Return the [X, Y] coordinate for the center point of the cell that contains the specified text.  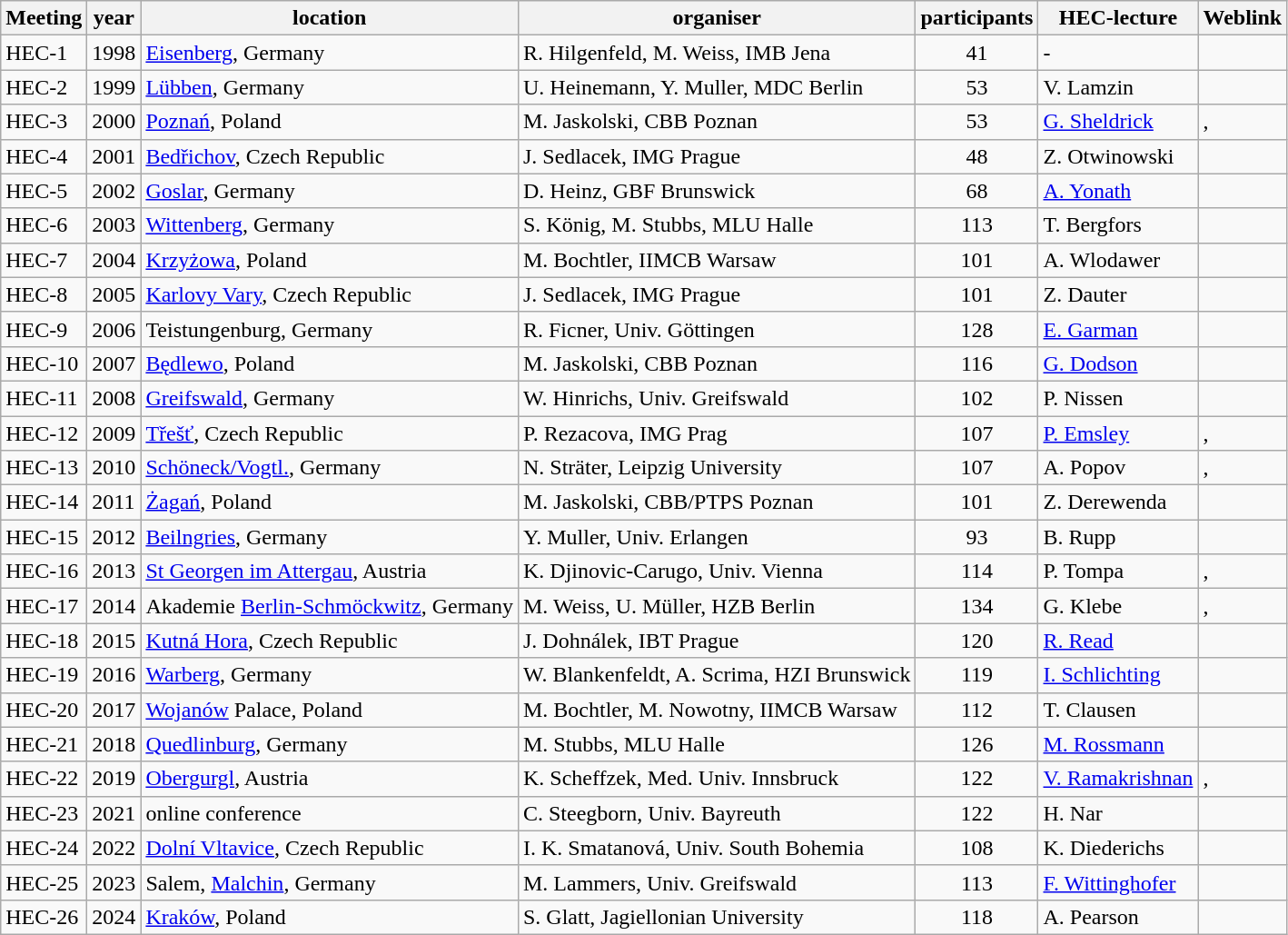
119 [977, 675]
2013 [114, 572]
2010 [114, 468]
Poznań, Poland [330, 122]
2007 [114, 363]
S. König, M. Stubbs, MLU Halle [716, 225]
2008 [114, 398]
B. Rupp [1118, 537]
K. Scheffzek, Med. Univ. Innsbruck [716, 779]
W. Hinrichs, Univ. Greifswald [716, 398]
HEC-lecture [1118, 18]
2017 [114, 710]
P. Emsley [1118, 433]
Greifswald, Germany [330, 398]
P. Nissen [1118, 398]
Z. Derewenda [1118, 502]
HEC-13 [44, 468]
H. Nar [1118, 813]
HEC-17 [44, 606]
112 [977, 710]
Meeting [44, 18]
Bedřichov, Czech Republic [330, 156]
2005 [114, 294]
E. Garman [1118, 329]
K. Djinovic-Carugo, Univ. Vienna [716, 572]
HEC-25 [44, 882]
Třešť, Czech Republic [330, 433]
Y. Muller, Univ. Erlangen [716, 537]
48 [977, 156]
R. Ficner, Univ. Göttingen [716, 329]
116 [977, 363]
2015 [114, 641]
V. Lamzin [1118, 87]
HEC-3 [44, 122]
2003 [114, 225]
R. Hilgenfeld, M. Weiss, IMB Jena [716, 53]
A. Yonath [1118, 191]
Weblink [1243, 18]
HEC-19 [44, 675]
HEC-14 [44, 502]
118 [977, 917]
Wojanów Palace, Poland [330, 710]
location [330, 18]
T. Clausen [1118, 710]
Akademie Berlin-Schmöckwitz, Germany [330, 606]
Warberg, Germany [330, 675]
Salem, Malchin, Germany [330, 882]
68 [977, 191]
2018 [114, 744]
2019 [114, 779]
HEC-23 [44, 813]
A. Pearson [1118, 917]
2016 [114, 675]
1999 [114, 87]
participants [977, 18]
C. Steegborn, Univ. Bayreuth [716, 813]
Z. Dauter [1118, 294]
year [114, 18]
HEC-20 [44, 710]
2009 [114, 433]
P. Rezacova, IMG Prag [716, 433]
G. Sheldrick [1118, 122]
A. Popov [1118, 468]
Teistungenburg, Germany [330, 329]
114 [977, 572]
HEC-26 [44, 917]
online conference [330, 813]
Schöneck/Vogtl., Germany [330, 468]
G. Klebe [1118, 606]
2024 [114, 917]
108 [977, 848]
HEC-5 [44, 191]
Wittenberg, Germany [330, 225]
D. Heinz, GBF Brunswick [716, 191]
93 [977, 537]
2023 [114, 882]
I. K. Smatanová, Univ. South Bohemia [716, 848]
2012 [114, 537]
U. Heinemann, Y. Muller, MDC Berlin [716, 87]
HEC-8 [44, 294]
T. Bergfors [1118, 225]
Dolní Vltavice, Czech Republic [330, 848]
2021 [114, 813]
HEC-9 [44, 329]
HEC-7 [44, 260]
Karlovy Vary, Czech Republic [330, 294]
V. Ramakrishnan [1118, 779]
R. Read [1118, 641]
2014 [114, 606]
Kutná Hora, Czech Republic [330, 641]
41 [977, 53]
M. Bochtler, M. Nowotny, IIMCB Warsaw [716, 710]
J. Dohnálek, IBT Prague [716, 641]
HEC-24 [44, 848]
HEC-15 [44, 537]
Żagań, Poland [330, 502]
2006 [114, 329]
Obergurgl, Austria [330, 779]
M. Jaskolski, CBB/PTPS Poznan [716, 502]
128 [977, 329]
K. Diederichs [1118, 848]
HEC-18 [44, 641]
M. Bochtler, IIMCB Warsaw [716, 260]
M. Rossmann [1118, 744]
HEC-21 [44, 744]
134 [977, 606]
- [1118, 53]
HEC-16 [44, 572]
1998 [114, 53]
HEC-4 [44, 156]
M. Lammers, Univ. Greifswald [716, 882]
Kraków, Poland [330, 917]
G. Dodson [1118, 363]
Będlewo, Poland [330, 363]
2004 [114, 260]
S. Glatt, Jagiellonian University [716, 917]
Z. Otwinowski [1118, 156]
2000 [114, 122]
N. Sträter, Leipzig University [716, 468]
Beilngries, Germany [330, 537]
organiser [716, 18]
P. Tompa [1118, 572]
Lübben, Germany [330, 87]
2011 [114, 502]
126 [977, 744]
Quedlinburg, Germany [330, 744]
HEC-22 [44, 779]
HEC-1 [44, 53]
F. Wittinghofer [1118, 882]
2022 [114, 848]
HEC-11 [44, 398]
2002 [114, 191]
M. Weiss, U. Müller, HZB Berlin [716, 606]
Krzyżowa, Poland [330, 260]
St Georgen im Attergau, Austria [330, 572]
Goslar, Germany [330, 191]
2001 [114, 156]
A. Wlodawer [1118, 260]
HEC-12 [44, 433]
W. Blankenfeldt, A. Scrima, HZI Brunswick [716, 675]
M. Stubbs, MLU Halle [716, 744]
120 [977, 641]
I. Schlichting [1118, 675]
102 [977, 398]
HEC-6 [44, 225]
HEC-2 [44, 87]
HEC-10 [44, 363]
Eisenberg, Germany [330, 53]
